Detect which cell encompasses the target text, then output its (X, Y) center coordinate. 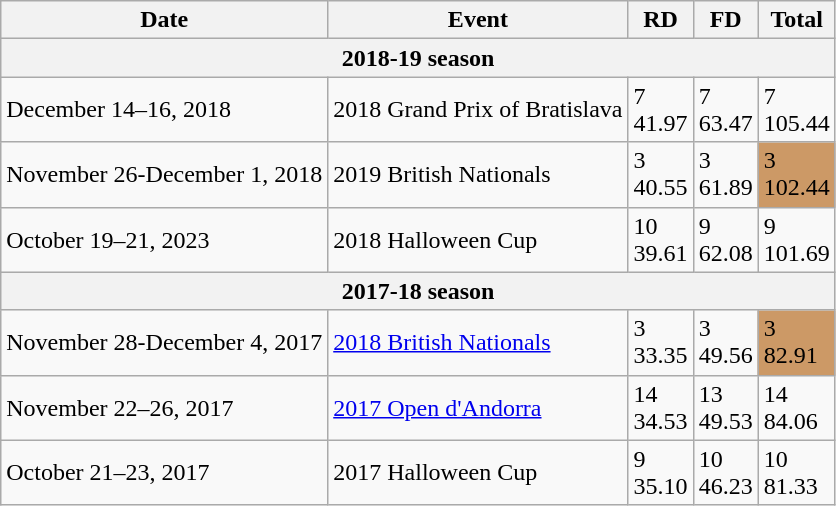
962.08 (726, 240)
2019 British Nationals (478, 174)
Total (796, 20)
RD (660, 20)
333.35 (660, 342)
763.47 (726, 110)
1484.06 (796, 408)
2017-18 season (418, 291)
Event (478, 20)
741.97 (660, 110)
1046.23 (726, 472)
November 26-December 1, 2018 (164, 174)
361.89 (726, 174)
December 14–16, 2018 (164, 110)
October 21–23, 2017 (164, 472)
1081.33 (796, 472)
2018 British Nationals (478, 342)
349.56 (726, 342)
1039.61 (660, 240)
October 19–21, 2023 (164, 240)
2017 Halloween Cup (478, 472)
3102.44 (796, 174)
1434.53 (660, 408)
1349.53 (726, 408)
7105.44 (796, 110)
Date (164, 20)
2018 Grand Prix of Bratislava (478, 110)
2018 Halloween Cup (478, 240)
2017 Open d'Andorra (478, 408)
382.91 (796, 342)
FD (726, 20)
935.10 (660, 472)
November 28-December 4, 2017 (164, 342)
340.55 (660, 174)
9101.69 (796, 240)
2018-19 season (418, 58)
November 22–26, 2017 (164, 408)
